Identify which cell holds the provided text, then report its (x, y) central coordinate. 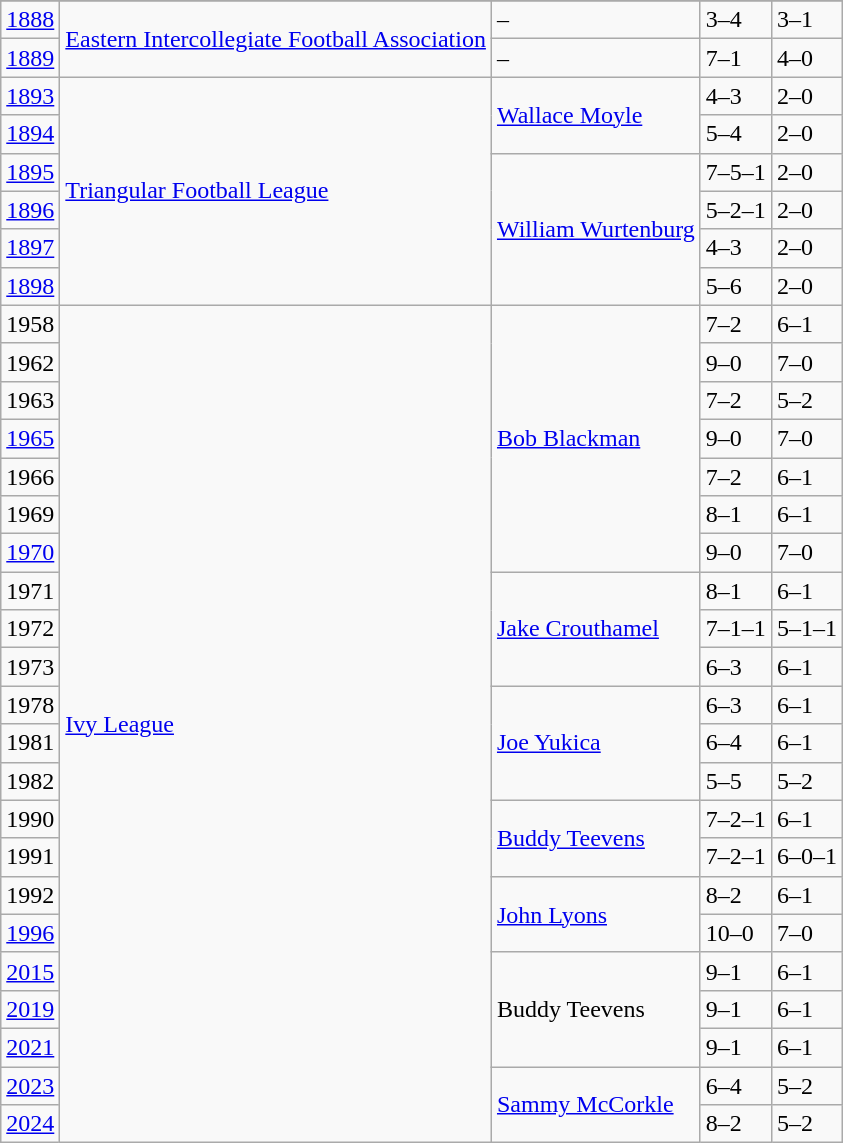
1888 (30, 20)
10–0 (736, 933)
1978 (30, 705)
1962 (30, 362)
5–5 (736, 781)
1991 (30, 857)
Wallace Moyle (596, 115)
Jake Crouthamel (596, 629)
1894 (30, 134)
Ivy League (276, 724)
Bob Blackman (596, 438)
1889 (30, 58)
John Lyons (596, 914)
2015 (30, 971)
1973 (30, 667)
1896 (30, 210)
2019 (30, 1009)
1972 (30, 629)
1958 (30, 324)
Sammy McCorkle (596, 1104)
2021 (30, 1047)
1981 (30, 743)
1990 (30, 819)
Joe Yukica (596, 743)
William Wurtenburg (596, 229)
5–6 (736, 286)
1966 (30, 477)
1992 (30, 895)
3–4 (736, 20)
7–1 (736, 58)
2024 (30, 1124)
5–2–1 (736, 210)
6–0–1 (806, 857)
1895 (30, 172)
Eastern Intercollegiate Football Association (276, 39)
7–1–1 (736, 629)
Triangular Football League (276, 191)
4–0 (806, 58)
1971 (30, 591)
1996 (30, 933)
1969 (30, 515)
5–1–1 (806, 629)
1970 (30, 553)
1893 (30, 96)
2023 (30, 1085)
1963 (30, 400)
1982 (30, 781)
5–4 (736, 134)
1897 (30, 248)
7–5–1 (736, 172)
1898 (30, 286)
1965 (30, 438)
3–1 (806, 20)
